Search for the cell housing the specified text and yield its (x, y) center coordinate. 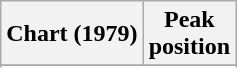
Peakposition (189, 34)
Chart (1979) (72, 34)
